Capture the cell that displays the provided text and extract its (X, Y) central coordinate. 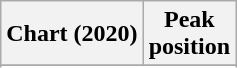
Peakposition (189, 34)
Chart (2020) (72, 34)
